For the text-containing cell, return its midpoint in (X, Y) coordinate format. 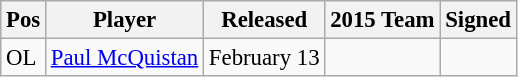
OL (24, 58)
2015 Team (382, 20)
Player (125, 20)
Signed (478, 20)
Pos (24, 20)
Released (264, 20)
February 13 (264, 58)
Paul McQuistan (125, 58)
